Return [X, Y] of the center of cell containing provided text 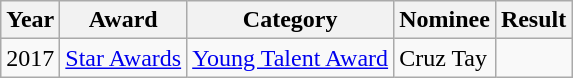
Nominee [445, 20]
2017 [30, 58]
Award [124, 20]
Star Awards [124, 58]
Cruz Tay [445, 58]
Category [290, 20]
Year [30, 20]
Result [533, 20]
Young Talent Award [290, 58]
